Scan for the cell matching the given text and deliver its [x, y] coordinate at center. 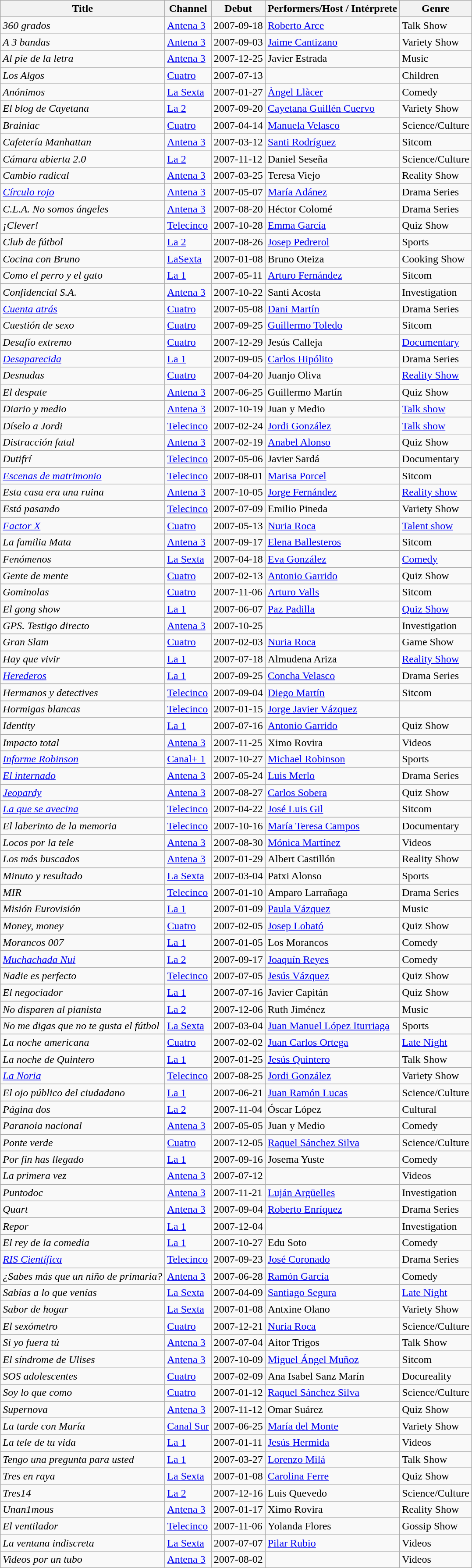
Jaime Cantizano [332, 42]
2007-09-23 [238, 1259]
Omar Suárez [332, 1409]
C.L.A. No somos ángeles [82, 209]
Herederos [82, 676]
El ventilador [82, 1526]
2007-03-25 [238, 175]
Círculo rojo [82, 192]
2007-04-22 [238, 809]
Quart [82, 1209]
Guillermo Martín [332, 392]
2007-02-13 [238, 576]
Genre [436, 9]
Supernova [82, 1409]
Carolina Ferre [332, 1476]
Misión Eurovisión [82, 909]
Lorenzo Milá [332, 1459]
Juan Manuel López Iturriaga [332, 1026]
Como el perro y el gato [82, 276]
2007-05-13 [238, 526]
María del Monte [332, 1426]
2007-10-25 [238, 626]
Albert Castillón [332, 859]
Gente de mente [82, 576]
Gominolas [82, 592]
2007-02-02 [238, 1043]
La noche americana [82, 1043]
2007-08-20 [238, 209]
Desaparecida [82, 359]
Cultural [436, 1109]
Soy lo que como [82, 1393]
LaSexta [188, 259]
2007-06-21 [238, 1093]
2007-04-09 [238, 1293]
Club de fútbol [82, 242]
Carlos Sobera [332, 793]
360 grados [82, 25]
Reality show [436, 492]
La tele de tu vida [82, 1443]
La primera vez [82, 1176]
Amparo Larrañaga [332, 892]
Morancos 007 [82, 942]
2007-07-18 [238, 659]
María Adánez [332, 192]
Eva González [332, 559]
Hermanos y detectives [82, 692]
Sabías a lo que venías [82, 1293]
2007-12-25 [238, 59]
2007-08-27 [238, 793]
Jesús Hermida [332, 1443]
Los más buscados [82, 859]
Paz Padilla [332, 609]
2007-11-04 [238, 1109]
Díselo a Jordi [82, 425]
Sabor de hogar [82, 1310]
Jorge Javier Vázquez [332, 709]
Josema Yuste [332, 1159]
GPS. Testigo directo [82, 626]
Está pasando [82, 509]
El despate [82, 392]
Juan Ramón Lucas [332, 1093]
Manuela Velasco [332, 125]
Josep Pedrerol [332, 242]
Dutifrí [82, 459]
La ventana indiscreta [82, 1543]
Jesús Calleja [332, 342]
Cocina con Bruno [82, 259]
Brainiac [82, 125]
Jesús Vázquez [332, 976]
2007-01-29 [238, 859]
El blog de Cayetana [82, 109]
Joaquín Reyes [332, 959]
Bruno Oteiza [332, 259]
2007-02-03 [238, 642]
Emma García [332, 226]
Carlos Hipólito [332, 359]
Canal Sur [188, 1426]
Arturo Valls [332, 592]
Ponte verde [82, 1143]
MIR [82, 892]
Héctor Colomé [332, 209]
El síndrome de Ulises [82, 1359]
Santi Rodríguez [332, 142]
Miguel Ángel Muñoz [332, 1359]
Anabel Alonso [332, 442]
Aitor Trigos [332, 1343]
Informe Robinson [82, 759]
2007-07-05 [238, 976]
El laberinto de la memoria [82, 826]
Diego Martín [332, 692]
El internado [82, 776]
¿Sabes más que un niño de primaria? [82, 1276]
2007-12-04 [238, 1226]
2007-01-25 [238, 1059]
Juan Carlos Ortega [332, 1043]
Juanjo Oliva [332, 375]
2007-07-13 [238, 75]
Talent show [436, 526]
A 3 bandas [82, 42]
2007-10-16 [238, 826]
2007-07-04 [238, 1343]
El gong show [82, 609]
Distracción fatal [82, 442]
Factor X [82, 526]
José Coronado [332, 1259]
Los Algos [82, 75]
Luis Quevedo [332, 1493]
2007-10-19 [238, 409]
Página dos [82, 1109]
¡Clever! [82, 226]
Dani Martín [332, 309]
2007-08-02 [238, 1560]
Paula Vázquez [332, 909]
Si yo fuera tú [82, 1343]
2007-12-16 [238, 1493]
2007-10-09 [238, 1359]
Nadie es perfecto [82, 976]
Game Show [436, 642]
El rey de la comedia [82, 1242]
Hay que vivir [82, 659]
La Noria [82, 1076]
Edu Soto [332, 1242]
2007-04-20 [238, 375]
2007-05-05 [238, 1126]
Pilar Rubio [332, 1543]
2007-01-05 [238, 942]
Performers/Host / Intérprete [332, 9]
Identity [82, 726]
Debut [238, 9]
Almudena Ariza [332, 659]
Jesús Quintero [332, 1059]
Channel [188, 9]
No me digas que no te gusta el fútbol [82, 1026]
2007-03-27 [238, 1459]
Josep Lobató [332, 926]
Javier Estrada [332, 59]
Escenas de matrimonio [82, 475]
2007-10-22 [238, 292]
2007-10-28 [238, 226]
Cámara abierta 2.0 [82, 159]
SOS adolescentes [82, 1376]
El sexómetro [82, 1326]
Luján Argüelles [332, 1193]
2007-12-05 [238, 1143]
Locos por la tele [82, 842]
Daniel Seseña [332, 159]
José Luis Gil [332, 809]
Gossip Show [436, 1526]
Puntodoc [82, 1193]
2007-04-14 [238, 125]
Title [82, 9]
Children [436, 75]
2007-09-03 [238, 42]
Repor [82, 1226]
El ojo público del ciudadano [82, 1093]
Esta casa era una ruina [82, 492]
Javier Capitán [332, 992]
2007-12-21 [238, 1326]
2007-11-25 [238, 743]
Tengo una pregunta para usted [82, 1459]
2007-07-09 [238, 509]
Jeopardy [82, 793]
2007-09-16 [238, 1159]
Docureality [436, 1376]
El negociador [82, 992]
Emilio Pineda [332, 509]
Concha Velasco [332, 676]
2007-05-06 [238, 459]
2007-09-18 [238, 25]
Muchachada Nui [82, 959]
Roberto Arce [332, 25]
Desnudas [82, 375]
Àngel Llàcer [332, 92]
2007-10-05 [238, 492]
2007-11-21 [238, 1193]
2007-02-05 [238, 926]
María Teresa Campos [332, 826]
Santiago Segura [332, 1293]
La familia Mata [82, 542]
Ruth Jiménez [332, 1009]
2007-01-11 [238, 1443]
Gran Slam [82, 642]
Antxine Olano [332, 1310]
Jorge Fernández [332, 492]
Hormigas blancas [82, 709]
2007-04-18 [238, 559]
2007-03-12 [238, 142]
Michael Robinson [332, 759]
Guillermo Toledo [332, 326]
Arturo Fernández [332, 276]
2007-01-27 [238, 92]
Óscar López [332, 1109]
2007-02-09 [238, 1376]
Paranoia nacional [82, 1126]
2007-01-10 [238, 892]
Cayetana Guillén Cuervo [332, 109]
Canal+ 1 [188, 759]
No disparen al pianista [82, 1009]
Tres14 [82, 1493]
2007-07-07 [238, 1543]
2007-08-01 [238, 475]
Impacto total [82, 743]
Diario y medio [82, 409]
Mónica Martínez [332, 842]
Santi Acosta [332, 292]
Los Morancos [332, 942]
Por fin has llegado [82, 1159]
2007-02-19 [238, 442]
RIS Científica [82, 1259]
2007-02-24 [238, 425]
2007-12-29 [238, 342]
Teresa Viejo [332, 175]
2007-08-30 [238, 842]
Cambio radical [82, 175]
Cafetería Manhattan [82, 142]
Roberto Enríquez [332, 1209]
2007-08-25 [238, 1076]
2007-01-17 [238, 1509]
Cuestión de sexo [82, 326]
2007-05-11 [238, 276]
2007-05-07 [238, 192]
Fenómenos [82, 559]
Minuto y resultado [82, 876]
Videos por un tubo [82, 1560]
Unan1mous [82, 1509]
2007-08-26 [238, 242]
Anónimos [82, 92]
La que se avecina [82, 809]
La noche de Quintero [82, 1059]
2007-09-20 [238, 109]
Javier Sardá [332, 459]
2007-06-07 [238, 609]
Confidencial S.A. [82, 292]
Al pie de la letra [82, 59]
2007-07-12 [238, 1176]
Cuenta atrás [82, 309]
2007-06-28 [238, 1276]
Yolanda Flores [332, 1526]
Ana Isabel Sanz Marín [332, 1376]
2007-05-08 [238, 309]
Elena Ballesteros [332, 542]
2007-12-06 [238, 1009]
Patxi Alonso [332, 876]
2007-01-12 [238, 1393]
2007-09-05 [238, 359]
Ramón García [332, 1276]
Desafío extremo [82, 342]
2007-01-15 [238, 709]
La tarde con María [82, 1426]
Marisa Porcel [332, 475]
Tres en raya [82, 1476]
2007-01-09 [238, 909]
Luis Merlo [332, 776]
Cooking Show [436, 259]
Money, money [82, 926]
2007-05-24 [238, 776]
